Determine the (X, Y) coordinate at the center of the cell enclosing the given text.  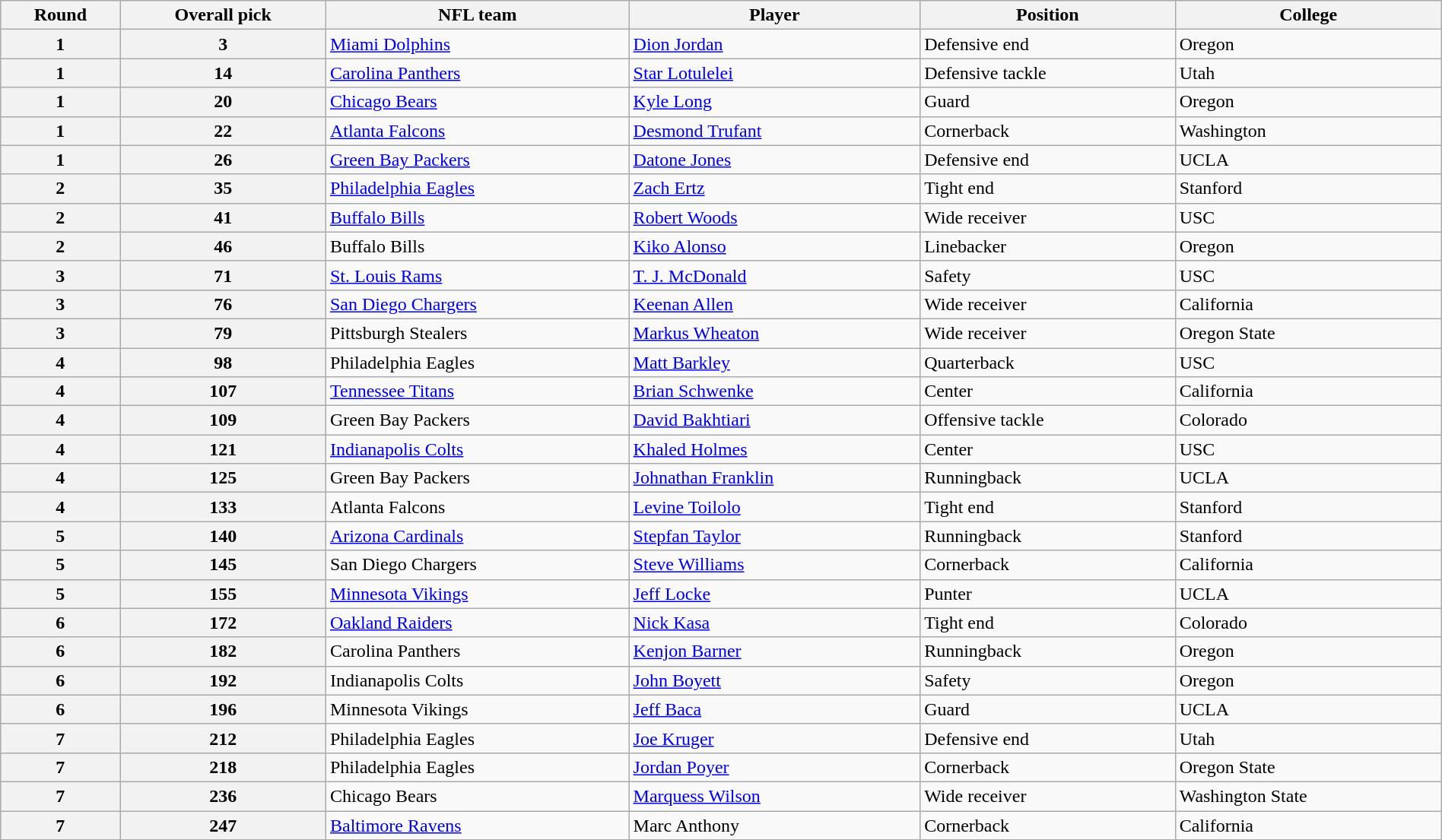
Markus Wheaton (774, 333)
St. Louis Rams (478, 275)
Keenan Allen (774, 304)
107 (224, 391)
Kenjon Barner (774, 651)
140 (224, 536)
Offensive tackle (1048, 420)
Defensive tackle (1048, 73)
Desmond Trufant (774, 131)
Kiko Alonso (774, 246)
182 (224, 651)
Jeff Baca (774, 709)
Stepfan Taylor (774, 536)
192 (224, 680)
Linebacker (1048, 246)
Washington State (1308, 796)
Washington (1308, 131)
Star Lotulelei (774, 73)
145 (224, 565)
Joe Kruger (774, 738)
College (1308, 15)
Overall pick (224, 15)
T. J. McDonald (774, 275)
Pittsburgh Stealers (478, 333)
Brian Schwenke (774, 391)
20 (224, 102)
196 (224, 709)
71 (224, 275)
109 (224, 420)
Tennessee Titans (478, 391)
133 (224, 507)
98 (224, 363)
Steve Williams (774, 565)
Khaled Holmes (774, 449)
John Boyett (774, 680)
Datone Jones (774, 160)
Marquess Wilson (774, 796)
46 (224, 246)
155 (224, 594)
Jeff Locke (774, 594)
22 (224, 131)
26 (224, 160)
Quarterback (1048, 363)
Arizona Cardinals (478, 536)
Round (61, 15)
Baltimore Ravens (478, 825)
35 (224, 189)
Matt Barkley (774, 363)
Zach Ertz (774, 189)
Position (1048, 15)
NFL team (478, 15)
125 (224, 478)
14 (224, 73)
Miami Dolphins (478, 44)
Marc Anthony (774, 825)
79 (224, 333)
Player (774, 15)
41 (224, 217)
Robert Woods (774, 217)
218 (224, 767)
236 (224, 796)
Punter (1048, 594)
Nick Kasa (774, 623)
247 (224, 825)
172 (224, 623)
Jordan Poyer (774, 767)
David Bakhtiari (774, 420)
Johnathan Franklin (774, 478)
Kyle Long (774, 102)
121 (224, 449)
Dion Jordan (774, 44)
76 (224, 304)
Oakland Raiders (478, 623)
212 (224, 738)
Levine Toilolo (774, 507)
